Capture the cell that displays the provided text and extract its (x, y) central coordinate. 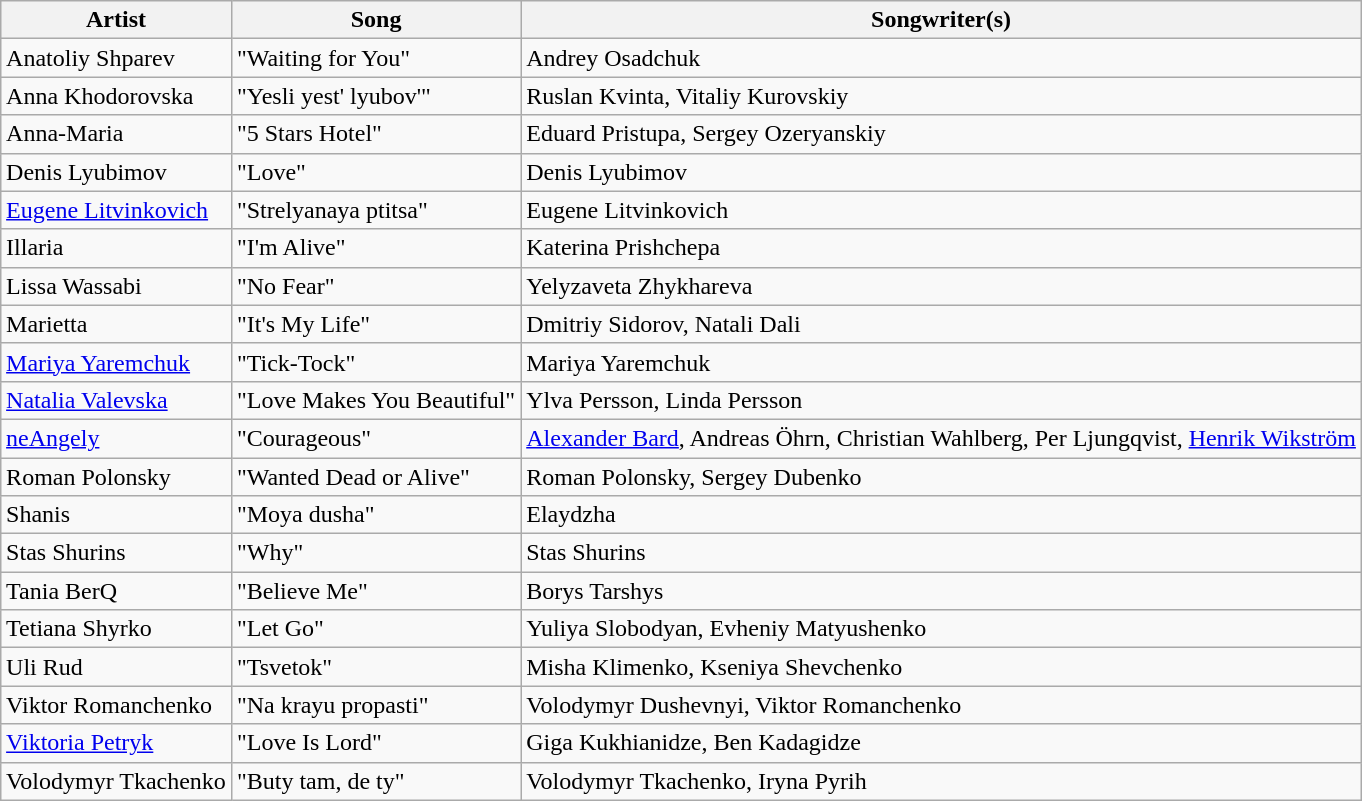
Ruslan Kvinta, Vitaliy Kurovskiy (942, 96)
"I'm Alive" (376, 248)
Roman Polonsky, Sergey Dubenko (942, 477)
Anna-Maria (116, 134)
Viktor Romanchenko (116, 705)
Artist (116, 20)
Katerina Prishchepa (942, 248)
Dmitriy Sidorov, Natali Dali (942, 324)
Anna Khodorovska (116, 96)
Yuliya Slobodyan, Evheniy Matyushenko (942, 629)
"Why" (376, 553)
"Courageous" (376, 438)
Volodymyr Tkachenko (116, 781)
Tania BerQ (116, 591)
"Yesli yest' lyubov'" (376, 96)
"Tsvetok" (376, 667)
Elaydzha (942, 515)
Andrey Osadchuk (942, 58)
Roman Polonsky (116, 477)
Borys Tarshys (942, 591)
Natalia Valevska (116, 400)
Anatoliy Shparev (116, 58)
"Buty tam, de ty" (376, 781)
Giga Kukhianidze, Ben Kadagidze (942, 743)
Lissa Wassabi (116, 286)
Viktoria Petryk (116, 743)
"Love" (376, 172)
"Let Go" (376, 629)
"Love Makes You Beautiful" (376, 400)
Volodymyr Tkachenko, Iryna Pyrih (942, 781)
"It's My Life" (376, 324)
Songwriter(s) (942, 20)
Uli Rud (116, 667)
neAngely (116, 438)
Eduard Pristupa, Sergey Ozeryanskiy (942, 134)
"Tick-Tock" (376, 362)
"Waiting for You" (376, 58)
Misha Klimenko, Kseniya Shevchenko (942, 667)
Yelyzaveta Zhykhareva (942, 286)
"Believe Me" (376, 591)
Volodymyr Dushevnyi, Viktor Romanchenko (942, 705)
"Strelyanaya ptitsa" (376, 210)
Alexander Bard, Andreas Öhrn, Christian Wahlberg, Per Ljungqvist, Henrik Wikström (942, 438)
"Na krayu propasti" (376, 705)
Song (376, 20)
Marietta (116, 324)
"Wanted Dead or Alive" (376, 477)
Tetiana Shyrko (116, 629)
Ylva Persson, Linda Persson (942, 400)
"No Fear" (376, 286)
Illaria (116, 248)
"Moya dusha" (376, 515)
"5 Stars Hotel" (376, 134)
"Love Is Lord" (376, 743)
Shanis (116, 515)
